Find where the given text appears and provide that cell's center as [X, Y] coordinate. 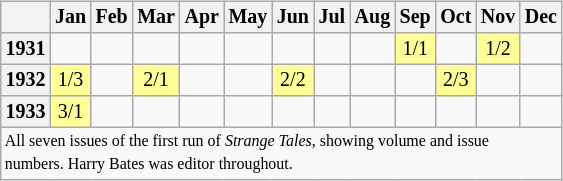
Nov [498, 18]
Jun [293, 18]
May [248, 18]
3/1 [70, 112]
Sep [416, 18]
1/2 [498, 48]
Aug [372, 18]
Feb [112, 18]
1933 [26, 112]
Apr [202, 18]
2/1 [156, 80]
2/3 [456, 80]
1/1 [416, 48]
Mar [156, 18]
All seven issues of the first run of Strange Tales, showing volume and issuenumbers. Harry Bates was editor throughout. [282, 154]
1/3 [70, 80]
1931 [26, 48]
Oct [456, 18]
1932 [26, 80]
Jul [332, 18]
Dec [541, 18]
2/2 [293, 80]
Jan [70, 18]
